Return the (X, Y) coordinate for the center point of the cell that contains the specified text.  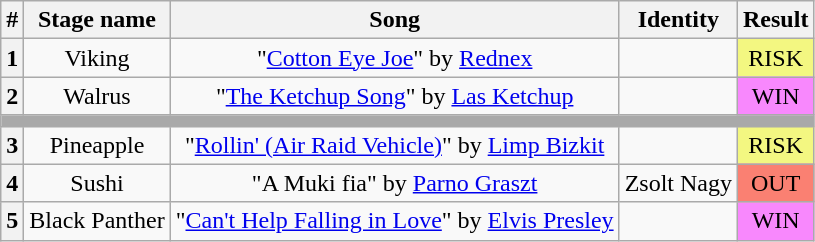
Song (394, 20)
"Rollin' (Air Raid Vehicle)" by Limp Bizkit (394, 145)
Walrus (97, 96)
2 (12, 96)
Pineapple (97, 145)
Black Panther (97, 221)
Zsolt Nagy (678, 183)
OUT (776, 183)
"A Muki fia" by Parno Graszt (394, 183)
"Cotton Eye Joe" by Rednex (394, 58)
Sushi (97, 183)
# (12, 20)
4 (12, 183)
Viking (97, 58)
"The Ketchup Song" by Las Ketchup (394, 96)
Result (776, 20)
1 (12, 58)
3 (12, 145)
5 (12, 221)
"Can't Help Falling in Love" by Elvis Presley (394, 221)
Stage name (97, 20)
Identity (678, 20)
